Pinpoint the cell where the given text exists, returning its (X, Y) midpoint coordinate. 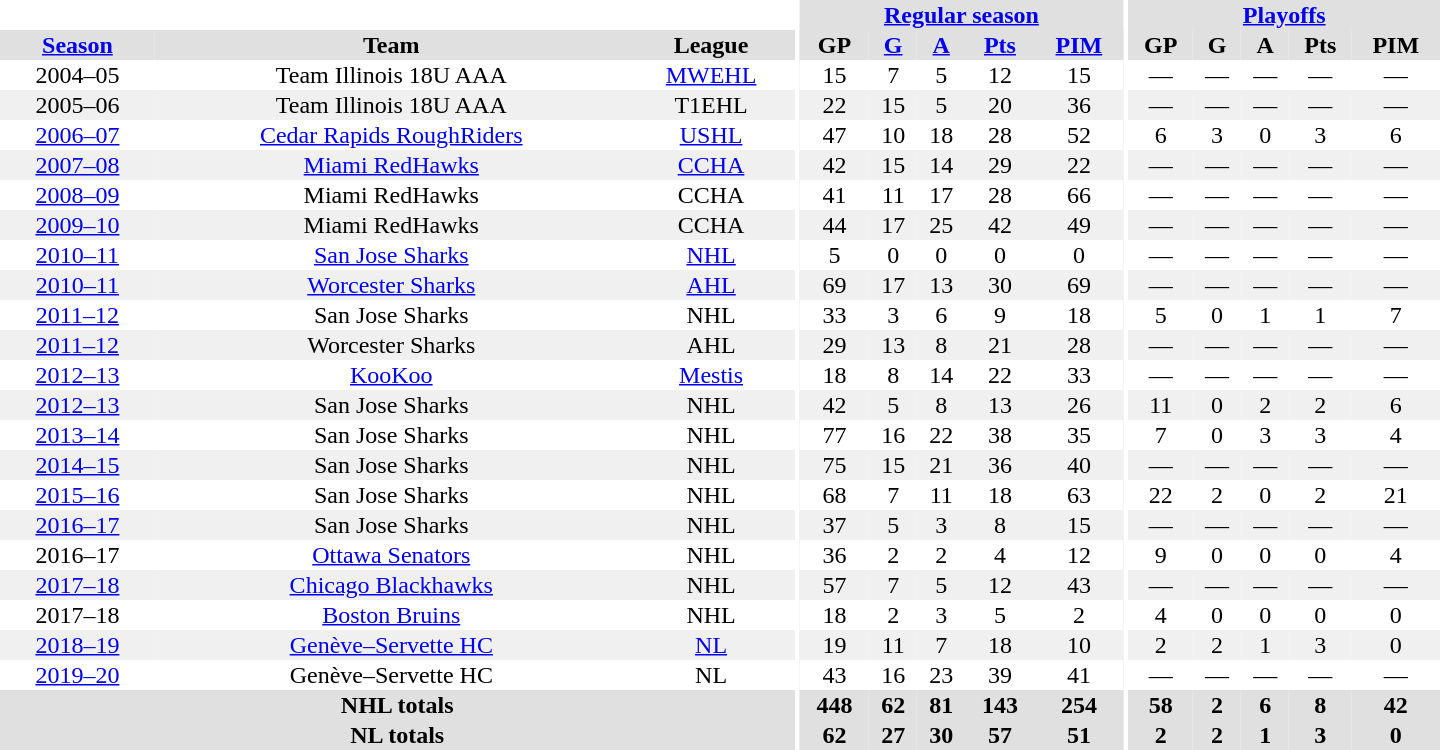
Season (78, 45)
40 (1079, 465)
2007–08 (78, 165)
NL totals (397, 735)
Regular season (962, 15)
20 (1000, 105)
448 (834, 705)
19 (834, 645)
63 (1079, 495)
58 (1160, 705)
25 (941, 225)
League (712, 45)
Ottawa Senators (392, 555)
2009–10 (78, 225)
51 (1079, 735)
Team (392, 45)
143 (1000, 705)
35 (1079, 435)
75 (834, 465)
81 (941, 705)
2015–16 (78, 495)
27 (893, 735)
44 (834, 225)
Boston Bruins (392, 615)
2013–14 (78, 435)
2004–05 (78, 75)
NHL totals (397, 705)
2019–20 (78, 675)
23 (941, 675)
KooKoo (392, 375)
2018–19 (78, 645)
T1EHL (712, 105)
49 (1079, 225)
Chicago Blackhawks (392, 585)
47 (834, 135)
Cedar Rapids RoughRiders (392, 135)
USHL (712, 135)
2005–06 (78, 105)
68 (834, 495)
38 (1000, 435)
2014–15 (78, 465)
Playoffs (1284, 15)
66 (1079, 195)
77 (834, 435)
37 (834, 525)
Mestis (712, 375)
254 (1079, 705)
52 (1079, 135)
2006–07 (78, 135)
39 (1000, 675)
MWEHL (712, 75)
26 (1079, 405)
2008–09 (78, 195)
